Provide the [x, y] coordinate of the cell's center where the given text is located.  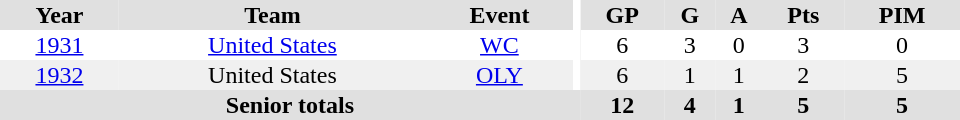
Senior totals [290, 105]
Team [272, 15]
PIM [902, 15]
OLY [500, 75]
WC [500, 45]
GP [622, 15]
1931 [60, 45]
2 [804, 75]
12 [622, 105]
Pts [804, 15]
4 [690, 105]
1932 [60, 75]
A [738, 15]
Year [60, 15]
Event [500, 15]
G [690, 15]
